Pinpoint the cell where the given text exists, returning its (X, Y) midpoint coordinate. 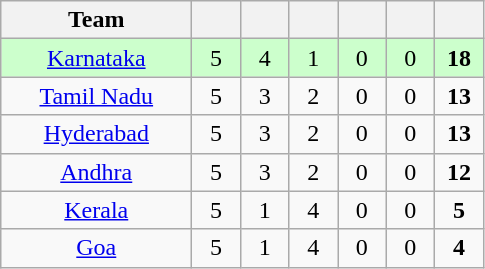
Karnataka (96, 58)
Kerala (96, 210)
Team (96, 20)
Hyderabad (96, 134)
Goa (96, 248)
Andhra (96, 172)
12 (460, 172)
Tamil Nadu (96, 96)
18 (460, 58)
